Output the (X, Y) coordinate of the center of the cell containing the given text.  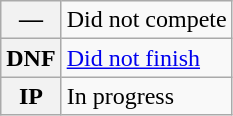
DNF (31, 58)
IP (31, 96)
In progress (146, 96)
Did not compete (146, 20)
— (31, 20)
Did not finish (146, 58)
